Identify which cell holds the provided text, then report its [X, Y] central coordinate. 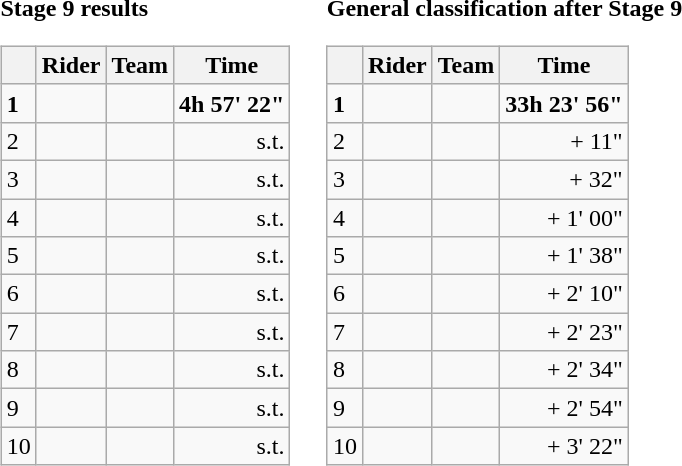
+ 2' 10" [564, 294]
+ 11" [564, 141]
+ 3' 22" [564, 446]
33h 23' 56" [564, 103]
+ 32" [564, 179]
4h 57' 22" [232, 103]
+ 2' 54" [564, 408]
+ 2' 34" [564, 370]
+ 1' 38" [564, 256]
+ 2' 23" [564, 332]
+ 1' 00" [564, 217]
